Pinpoint the cell where the given text exists, returning its [X, Y] midpoint coordinate. 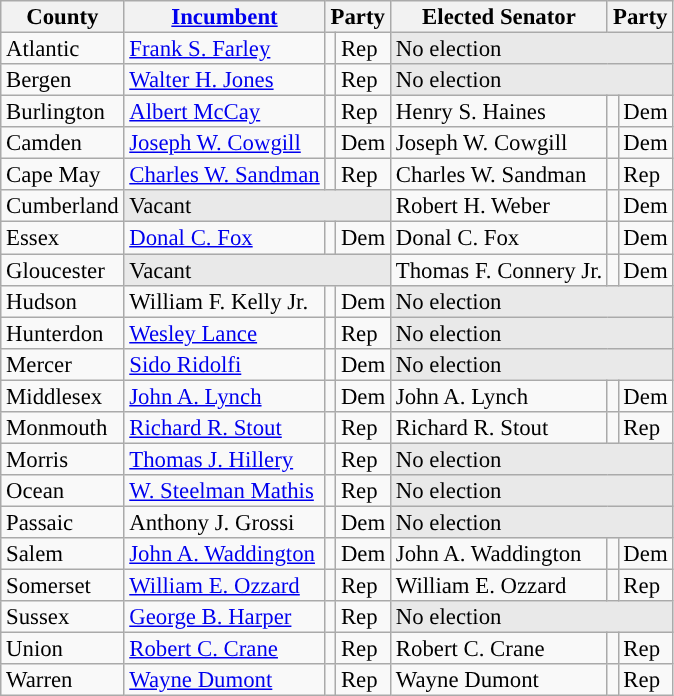
Hunterdon [62, 333]
Elected Senator [500, 17]
Union [62, 649]
Incumbent [224, 17]
Albert McCay [224, 112]
Hudson [62, 301]
Walter H. Jones [224, 80]
W. Steelman Mathis [224, 491]
Middlesex [62, 396]
Camden [62, 143]
Atlantic [62, 49]
Morris [62, 459]
Sido Ridolfi [224, 364]
George B. Harper [224, 617]
Warren [62, 680]
Henry S. Haines [500, 112]
Frank S. Farley [224, 49]
Essex [62, 238]
Passaic [62, 522]
Cumberland [62, 206]
Burlington [62, 112]
Anthony J. Grossi [224, 522]
Bergen [62, 80]
Wesley Lance [224, 333]
William F. Kelly Jr. [224, 301]
Sussex [62, 617]
Somerset [62, 586]
Ocean [62, 491]
Salem [62, 554]
Thomas J. Hillery [224, 459]
County [62, 17]
Cape May [62, 175]
Monmouth [62, 428]
Thomas F. Connery Jr. [500, 270]
Gloucester [62, 270]
Mercer [62, 364]
Robert H. Weber [500, 206]
